From the cell containing the given text, extract its center point as (x, y) coordinate. 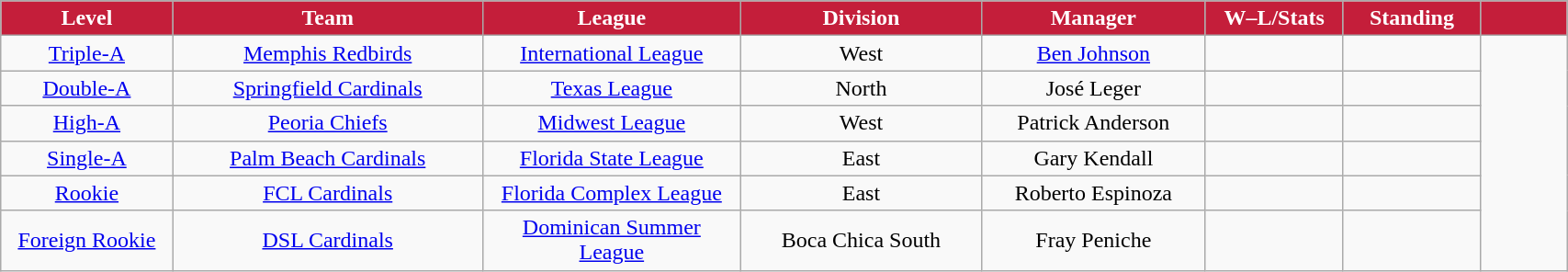
Triple-A (86, 53)
Midwest League (612, 123)
Rookie (86, 193)
Team (327, 18)
Dominican Summer League (612, 241)
Memphis Redbirds (327, 53)
Double-A (86, 88)
Patrick Anderson (1094, 123)
Springfield Cardinals (327, 88)
Standing (1412, 18)
Level (86, 18)
Roberto Espinoza (1094, 193)
Division (861, 18)
Fray Peniche (1094, 241)
Single-A (86, 158)
Ben Johnson (1094, 53)
Boca Chica South (861, 241)
League (612, 18)
Florida Complex League (612, 193)
Foreign Rookie (86, 241)
Florida State League (612, 158)
Gary Kendall (1094, 158)
DSL Cardinals (327, 241)
Manager (1094, 18)
Texas League (612, 88)
High-A (86, 123)
Palm Beach Cardinals (327, 158)
José Leger (1094, 88)
North (861, 88)
FCL Cardinals (327, 193)
Peoria Chiefs (327, 123)
W–L/Stats (1274, 18)
International League (612, 53)
